Locate the cell with the specified text and output its [X, Y] center coordinate. 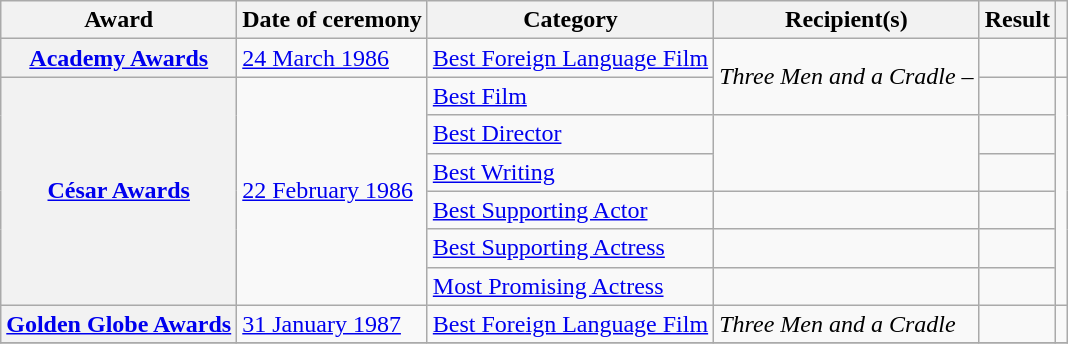
Recipient(s) [846, 20]
Best Film [570, 96]
22 February 1986 [332, 191]
Three Men and a Cradle [846, 324]
Three Men and a Cradle – [846, 77]
Result [1017, 20]
24 March 1986 [332, 58]
Date of ceremony [332, 20]
Best Director [570, 134]
Category [570, 20]
Best Supporting Actress [570, 248]
Golden Globe Awards [119, 324]
Most Promising Actress [570, 286]
Award [119, 20]
Best Writing [570, 172]
Academy Awards [119, 58]
César Awards [119, 191]
31 January 1987 [332, 324]
Best Supporting Actor [570, 210]
